Search for the cell housing the specified text and yield its [X, Y] center coordinate. 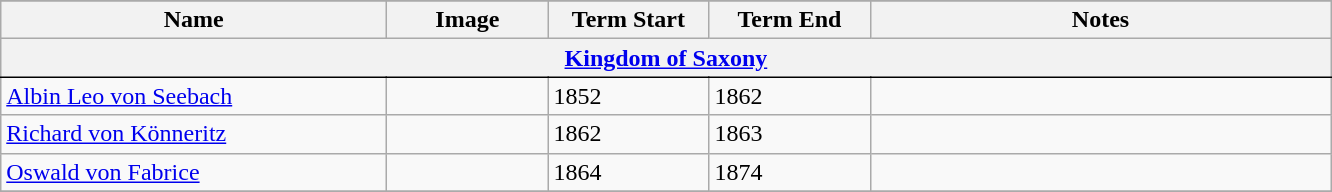
Albin Leo von Seebach [194, 96]
Image [468, 20]
Oswald von Fabrice [194, 172]
Term End [790, 20]
1852 [628, 96]
1864 [628, 172]
Kingdom of Saxony [666, 58]
Richard von Könneritz [194, 134]
1874 [790, 172]
Term Start [628, 20]
1863 [790, 134]
Name [194, 20]
Notes [1100, 20]
